Detect which cell encompasses the target text, then output its [X, Y] center coordinate. 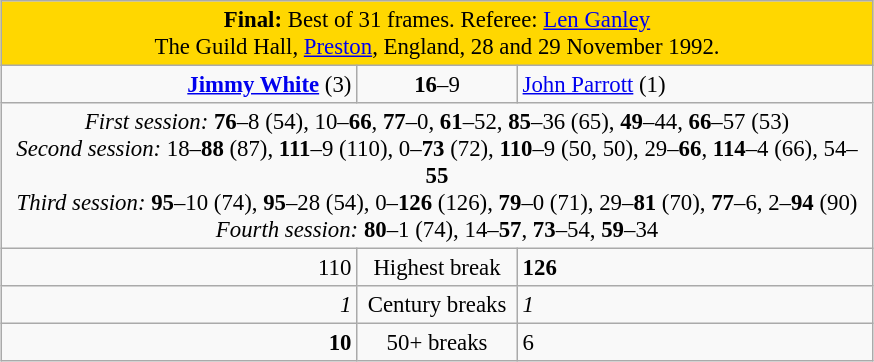
Century breaks [438, 305]
6 [695, 343]
10 [179, 343]
Jimmy White (3) [179, 85]
110 [179, 268]
John Parrott (1) [695, 85]
126 [695, 268]
50+ breaks [438, 343]
Final: Best of 31 frames. Referee: Len Ganley The Guild Hall, Preston, England, 28 and 29 November 1992. [437, 34]
16–9 [438, 85]
Highest break [438, 268]
